Return the (x, y) coordinate for the center point of the cell that contains the specified text.  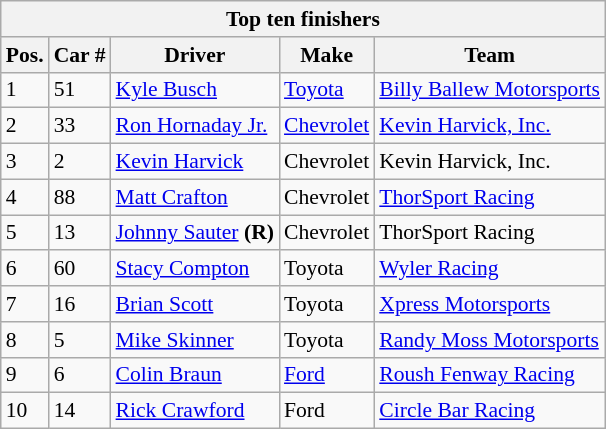
Driver (195, 55)
Pos. (25, 55)
88 (80, 197)
33 (80, 126)
13 (80, 233)
Ron Hornaday Jr. (195, 126)
3 (25, 162)
Johnny Sauter (R) (195, 233)
Wyler Racing (490, 269)
Colin Braun (195, 375)
1 (25, 90)
Randy Moss Motorsports (490, 340)
Car # (80, 55)
16 (80, 304)
Stacy Compton (195, 269)
4 (25, 197)
Matt Crafton (195, 197)
51 (80, 90)
Circle Bar Racing (490, 411)
Mike Skinner (195, 340)
Billy Ballew Motorsports (490, 90)
60 (80, 269)
Kevin Harvick (195, 162)
Rick Crawford (195, 411)
10 (25, 411)
Team (490, 55)
Kyle Busch (195, 90)
7 (25, 304)
Make (326, 55)
Xpress Motorsports (490, 304)
8 (25, 340)
Brian Scott (195, 304)
Top ten finishers (303, 19)
14 (80, 411)
9 (25, 375)
Roush Fenway Racing (490, 375)
